Return [x, y] of the center of cell containing provided text 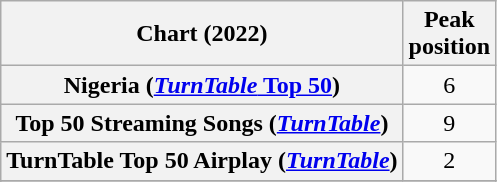
2 [449, 161]
Top 50 Streaming Songs (TurnTable) [202, 123]
9 [449, 123]
Peakposition [449, 34]
6 [449, 85]
TurnTable Top 50 Airplay (TurnTable) [202, 161]
Nigeria (TurnTable Top 50) [202, 85]
Chart (2022) [202, 34]
